Return (X, Y) of the center of cell containing provided text 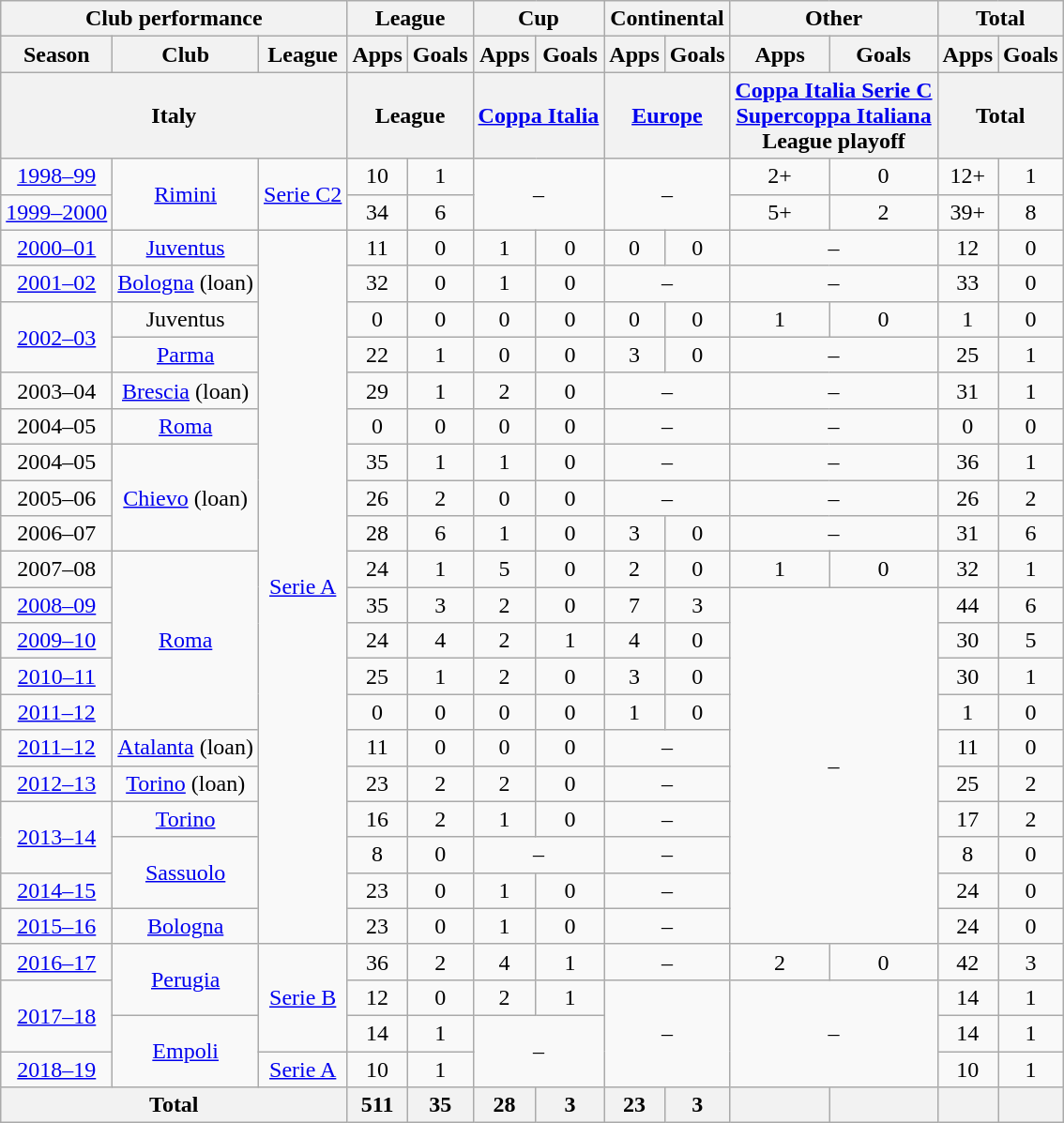
12+ (967, 176)
Serie C2 (303, 194)
Brescia (loan) (186, 390)
2000–01 (56, 248)
Rimini (186, 194)
Chievo (loan) (186, 497)
22 (377, 355)
17 (967, 819)
Continental (667, 19)
2012–13 (56, 783)
5+ (780, 212)
Bologna (loan) (186, 283)
2009–10 (56, 641)
16 (377, 819)
2016–17 (56, 962)
1998–99 (56, 176)
Torino (186, 819)
1999–2000 (56, 212)
Serie B (303, 997)
Club (186, 54)
2018–19 (56, 1069)
2013–14 (56, 837)
Atalanta (loan) (186, 748)
39+ (967, 212)
Europe (667, 115)
2+ (780, 176)
2002–03 (56, 337)
2003–04 (56, 390)
2006–07 (56, 534)
Empoli (186, 1051)
Parma (186, 355)
Bologna (186, 926)
29 (377, 390)
2015–16 (56, 926)
2007–08 (56, 569)
Other (833, 19)
Coppa Italia Serie CSupercoppa ItalianaLeague playoff (833, 115)
2017–18 (56, 1015)
7 (634, 605)
Season (56, 54)
33 (967, 283)
Club performance (175, 19)
2014–15 (56, 890)
Torino (loan) (186, 783)
Coppa Italia (539, 115)
Sassuolo (186, 873)
Italy (175, 115)
42 (967, 962)
Cup (539, 19)
511 (377, 1105)
44 (967, 605)
2001–02 (56, 283)
34 (377, 212)
Perugia (186, 979)
2010–11 (56, 676)
2005–06 (56, 498)
2008–09 (56, 605)
